Scan for the cell matching the given text and deliver its [x, y] coordinate at center. 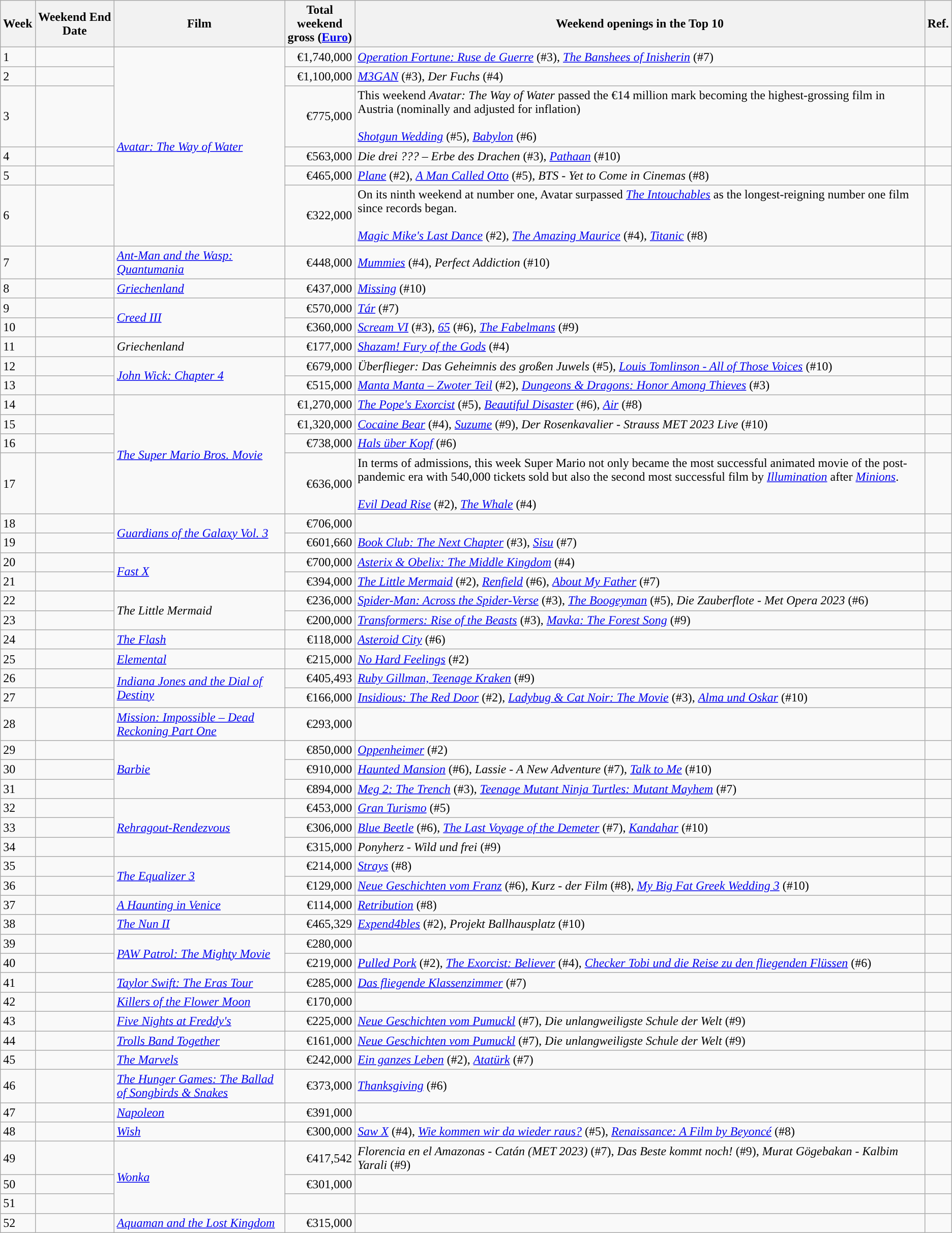
€679,000 [320, 366]
31 [18, 789]
Scream VI (#3), 65 (#6), The Fabelmans (#9) [640, 327]
52 [18, 1223]
2 [18, 76]
42 [18, 1002]
Ref. [938, 24]
€601,660 [320, 543]
The Equalizer 3 [199, 876]
€515,000 [320, 386]
€636,000 [320, 483]
€394,000 [320, 581]
Aquaman and the Lost Kingdom [199, 1223]
€894,000 [320, 789]
Missing (#10) [640, 288]
24 [18, 639]
€280,000 [320, 944]
11 [18, 346]
M3GAN (#3), Der Fuchs (#4) [640, 76]
Das fliegende Klassenzimmer (#7) [640, 982]
25 [18, 659]
The Nun II [199, 924]
Haunted Mansion (#6), Lassie - A New Adventure (#7), Talk to Me (#10) [640, 770]
47 [18, 1112]
The Pope's Exorcist (#5), Beautiful Disaster (#6), Air (#8) [640, 405]
The Hunger Games: The Ballad of Songbirds & Snakes [199, 1087]
€301,000 [320, 1184]
1 [18, 57]
Week [18, 24]
€306,000 [320, 828]
13 [18, 386]
43 [18, 1021]
Manta Manta – Zwoter Teil (#2), Dungeons & Dragons: Honor Among Thieves (#3) [640, 386]
€166,000 [320, 697]
Spider-Man: Across the Spider-Verse (#3), The Boogeyman (#5), Die Zauberflote - Met Opera 2023 (#6) [640, 601]
Retribution (#8) [640, 905]
€405,493 [320, 678]
Oppenheimer (#2) [640, 750]
26 [18, 678]
50 [18, 1184]
4 [18, 156]
15 [18, 424]
Pulled Pork (#2), The Exorcist: Believer (#4), Checker Tobi und die Reise zu den fliegenden Flüssen (#6) [640, 963]
€118,000 [320, 639]
€214,000 [320, 866]
3 [18, 116]
Ponyherz - Wild und frei (#9) [640, 847]
€114,000 [320, 905]
€225,000 [320, 1021]
€448,000 [320, 262]
Weekend openings in the Top 10 [640, 24]
Neue Geschichten vom Franz (#6), Kurz - der Film (#8), My Big Fat Greek Wedding 3 (#10) [640, 886]
€453,000 [320, 808]
39 [18, 944]
Wish [199, 1132]
John Wick: Chapter 4 [199, 375]
12 [18, 366]
€1,100,000 [320, 76]
8 [18, 288]
€360,000 [320, 327]
28 [18, 723]
Thanksgiving (#6) [640, 1087]
19 [18, 543]
Mummies (#4), Perfect Addiction (#10) [640, 262]
Ant-Man and the Wasp: Quantumania [199, 262]
€738,000 [320, 444]
Shazam! Fury of the Gods (#4) [640, 346]
€706,000 [320, 523]
Barbie [199, 770]
The Little Mermaid [199, 610]
The Flash [199, 639]
46 [18, 1087]
€170,000 [320, 1002]
€563,000 [320, 156]
Meg 2: The Trench (#3), Teenage Mutant Ninja Turtles: Mutant Mayhem (#7) [640, 789]
Insidious: The Red Door (#2), Ladybug & Cat Noir: The Movie (#3), Alma und Oskar (#10) [640, 697]
38 [18, 924]
9 [18, 308]
No Hard Feelings (#2) [640, 659]
PAW Patrol: The Mighty Movie [199, 953]
Überflieger: Das Geheimnis des großen Juwels (#5), Louis Tomlinson - All of Those Voices (#10) [640, 366]
Asterix & Obelix: The Middle Kingdom (#4) [640, 562]
Guardians of the Galaxy Vol. 3 [199, 533]
20 [18, 562]
€177,000 [320, 346]
€910,000 [320, 770]
Asteroid City (#6) [640, 639]
29 [18, 750]
€775,000 [320, 116]
€1,320,000 [320, 424]
€700,000 [320, 562]
Die drei ??? – Erbe des Drachen (#3), Pathaan (#10) [640, 156]
€161,000 [320, 1040]
Elemental [199, 659]
Blue Beetle (#6), The Last Voyage of the Demeter (#7), Kandahar (#10) [640, 828]
€373,000 [320, 1087]
30 [18, 770]
The Little Mermaid (#2), Renfield (#6), About My Father (#7) [640, 581]
€391,000 [320, 1112]
17 [18, 483]
The Super Mario Bros. Movie [199, 455]
The Marvels [199, 1060]
16 [18, 444]
€465,329 [320, 924]
Strays (#8) [640, 866]
49 [18, 1158]
€200,000 [320, 620]
€1,270,000 [320, 405]
10 [18, 327]
€285,000 [320, 982]
Tár (#7) [640, 308]
Cocaine Bear (#4), Suzume (#9), Der Rosenkavalier - Strauss MET 2023 Live (#10) [640, 424]
Saw X (#4), Wie kommen wir da wieder raus? (#5), Renaissance: A Film by Beyoncé (#8) [640, 1132]
21 [18, 581]
Indiana Jones and the Dial of Destiny [199, 688]
Transformers: Rise of the Beasts (#3), Mavka: The Forest Song (#9) [640, 620]
Fast X [199, 572]
Weekend End Date [74, 24]
€570,000 [320, 308]
22 [18, 601]
€465,000 [320, 175]
27 [18, 697]
€850,000 [320, 750]
€437,000 [320, 288]
Operation Fortune: Ruse de Guerre (#3), The Banshees of Inisherin (#7) [640, 57]
37 [18, 905]
Hals über Kopf (#6) [640, 444]
34 [18, 847]
Ein ganzes Leben (#2), Atatürk (#7) [640, 1060]
€322,000 [320, 216]
5 [18, 175]
33 [18, 828]
Florencia en el Amazonas - Catán (MET 2023) (#7), Das Beste kommt noch! (#9), Murat Gögebakan - Kalbim Yarali (#9) [640, 1158]
Creed III [199, 317]
Taylor Swift: The Eras Tour [199, 982]
Killers of the Flower Moon [199, 1002]
7 [18, 262]
Rehragout-Rendezvous [199, 828]
€293,000 [320, 723]
Total weekendgross (Euro) [320, 24]
€300,000 [320, 1132]
Napoleon [199, 1112]
Expend4bles (#2), Projekt Ballhausplatz (#10) [640, 924]
41 [18, 982]
Film [199, 24]
Wonka [199, 1177]
32 [18, 808]
€1,740,000 [320, 57]
Avatar: The Way of Water [199, 146]
A Haunting in Venice [199, 905]
€236,000 [320, 601]
35 [18, 866]
40 [18, 963]
48 [18, 1132]
14 [18, 405]
45 [18, 1060]
Plane (#2), A Man Called Otto (#5), BTS - Yet to Come in Cinemas (#8) [640, 175]
36 [18, 886]
Trolls Band Together [199, 1040]
6 [18, 216]
€242,000 [320, 1060]
Five Nights at Freddy's [199, 1021]
23 [18, 620]
18 [18, 523]
Book Club: The Next Chapter (#3), Sisu (#7) [640, 543]
51 [18, 1203]
€129,000 [320, 886]
44 [18, 1040]
€219,000 [320, 963]
Mission: Impossible – Dead Reckoning Part One [199, 723]
Gran Turismo (#5) [640, 808]
Ruby Gillman, Teenage Kraken (#9) [640, 678]
€215,000 [320, 659]
€417,542 [320, 1158]
